Pinpoint the cell where the given text exists, returning its [X, Y] midpoint coordinate. 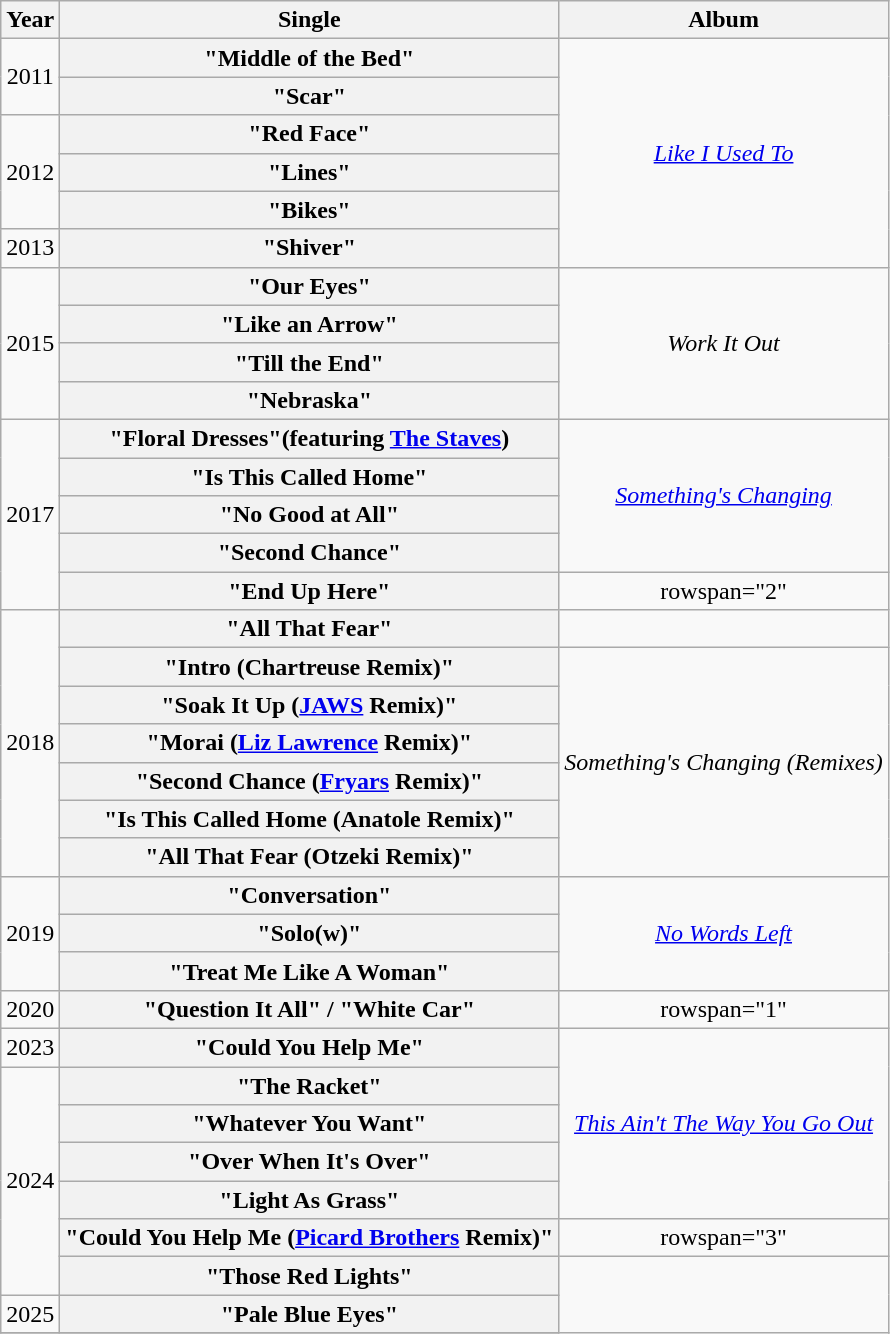
2019 [30, 933]
"Nebraska" [310, 400]
rowspan="1" [724, 1009]
"Those Red Lights" [310, 1276]
"Like an Arrow" [310, 324]
"Scar" [310, 96]
rowspan="2" [724, 591]
"Is This Called Home" [310, 477]
"Morai (Liz Lawrence Remix)" [310, 743]
"No Good at All" [310, 515]
"End Up Here" [310, 591]
2018 [30, 743]
"Treat Me Like A Woman" [310, 971]
Year [30, 20]
"Bikes" [310, 210]
2025 [30, 1314]
"Our Eyes" [310, 286]
Album [724, 20]
rowspan="3" [724, 1238]
"Intro (Chartreuse Remix)" [310, 667]
"Whatever You Want" [310, 1124]
Something's Changing (Remixes) [724, 762]
2023 [30, 1047]
2020 [30, 1009]
Something's Changing [724, 495]
"Shiver" [310, 248]
2015 [30, 343]
This Ain't The Way You Go Out [724, 1123]
"Lines" [310, 172]
"Over When It's Over" [310, 1162]
2012 [30, 172]
2011 [30, 77]
"Second Chance" [310, 553]
"Light As Grass" [310, 1200]
"Solo(w)" [310, 933]
"Middle of the Bed" [310, 58]
"Second Chance (Fryars Remix)" [310, 781]
2013 [30, 248]
"Could You Help Me" [310, 1047]
"Question It All" / "White Car" [310, 1009]
Work It Out [724, 343]
2017 [30, 514]
"Red Face" [310, 134]
Like I Used To [724, 153]
Single [310, 20]
"Could You Help Me (Picard Brothers Remix)" [310, 1238]
"Is This Called Home (Anatole Remix)" [310, 819]
"Pale Blue Eyes" [310, 1314]
2024 [30, 1180]
No Words Left [724, 933]
"All That Fear (Otzeki Remix)" [310, 857]
"Floral Dresses"(featuring The Staves) [310, 438]
"All That Fear" [310, 629]
"The Racket" [310, 1085]
"Soak It Up (JAWS Remix)" [310, 705]
"Till the End" [310, 362]
"Conversation" [310, 895]
